For the text-containing cell, return its midpoint in (x, y) coordinate format. 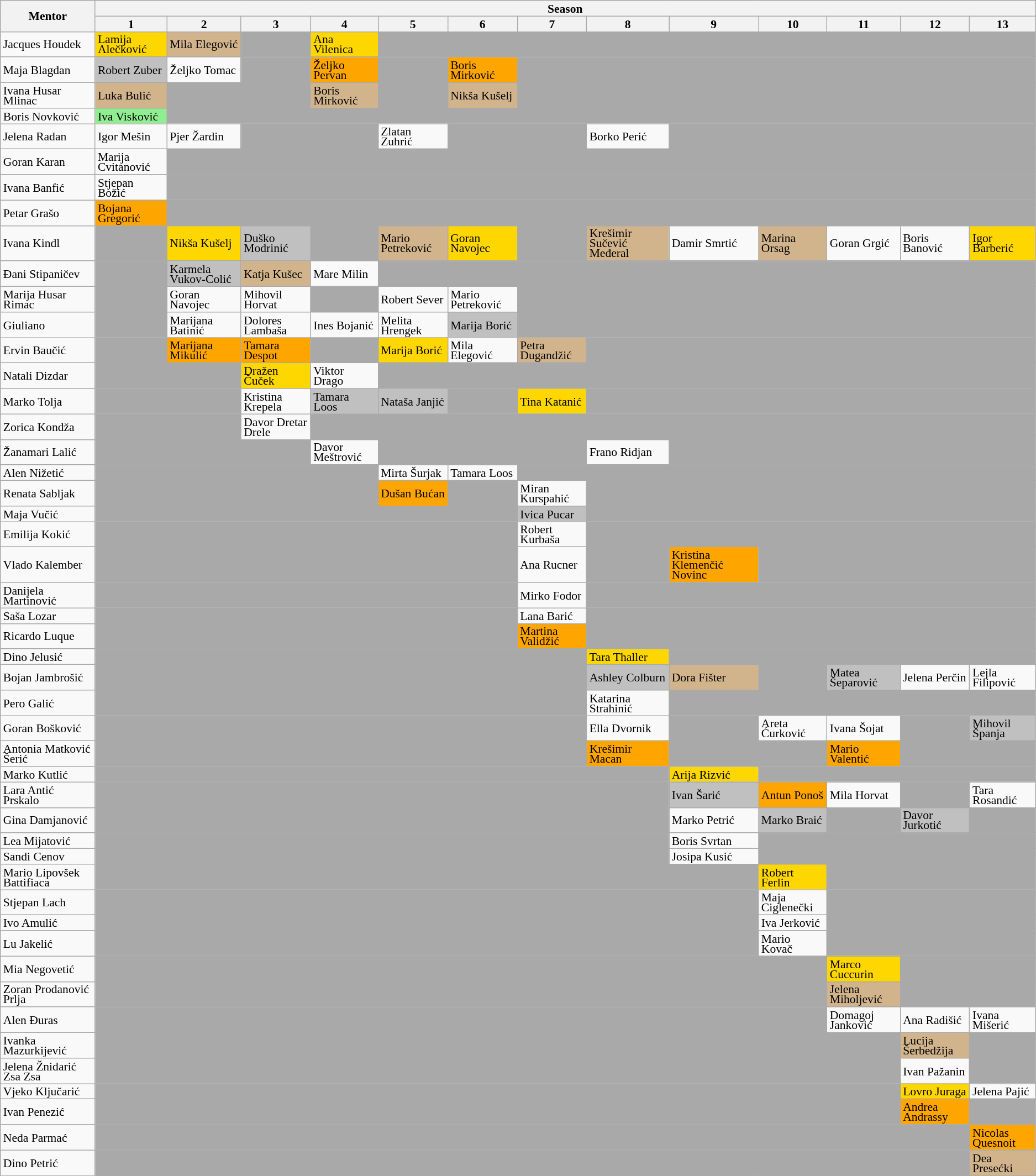
Mihovil Horvat (276, 300)
Boris Banović (935, 243)
Lovro Juraga (935, 1091)
Davor Dretar Drele (276, 427)
9 (714, 24)
Iva Jerković (793, 923)
6 (482, 24)
Đani Stipaničev (48, 274)
Mila Horvat (864, 795)
Jelena Žnidarić Zsa Zsa (48, 1071)
Davor Jurkotić (935, 820)
Ana Radišić (935, 1020)
8 (628, 24)
Mario Valentić (864, 754)
Pero Galić (48, 703)
Lucija Šerbedžija (935, 1046)
Lamija Alečković (131, 44)
Tina Katanić (551, 401)
Mirta Šurjak (413, 473)
Ricardo Luque (48, 636)
Antun Ponoš (793, 795)
Lejla Filipović (1002, 678)
Sandi Cenov (48, 857)
Goran Karan (48, 162)
Dora Fišter (714, 678)
Goran Bošković (48, 728)
Dražen Čuček (276, 376)
Viktor Drago (344, 376)
Zlatan Zuhrić (413, 136)
Katja Kušec (276, 274)
Bojana Gregorić (131, 213)
Martina Validžić (551, 636)
Ivan Penezić (48, 1112)
Maja Vučić (48, 514)
Nicolas Quesnoit (1002, 1137)
Marco Cuccurin (864, 969)
Josipa Kusić (714, 857)
Mirko Fodor (551, 595)
Marijana Mikulić (204, 350)
Ervin Baučić (48, 350)
Dušan Bućan (413, 494)
Ivan Šarić (714, 795)
Marija Husar Rimac (48, 300)
Andrea Andrassy (935, 1112)
Žanamari Lalić (48, 452)
Lara Antić Prskalo (48, 795)
2 (204, 24)
Ashley Colburn (628, 678)
Saša Lozar (48, 616)
Season (565, 8)
Marko Petrić (714, 820)
Marko Tolja (48, 401)
Ana Rucner (551, 565)
Jelena Pajić (1002, 1091)
Robert Zuber (131, 70)
Marija Cvitanović (131, 162)
Marina Orsag (793, 243)
Kristina Klemenčić Novinc (714, 565)
12 (935, 24)
Jelena Miholjević (864, 994)
Alen Đuras (48, 1020)
Miran Kurspahić (551, 494)
Areta Ćurković (793, 728)
Marko Kutlić (48, 774)
Dea Presećki (1002, 1163)
Ines Bojanić (344, 325)
Igor Barberić (1002, 243)
Bojan Jambrošić (48, 678)
Željko Pervan (344, 70)
5 (413, 24)
Matea Šeparović (864, 678)
Robert Kurbaša (551, 534)
Zorica Kondža (48, 427)
Duško Modrinić (276, 243)
Ella Dvornik (628, 728)
Melita Hrengek (413, 325)
Igor Mešin (131, 136)
Lu Jakelić (48, 943)
Stjepan Lach (48, 902)
Boris Svrtan (714, 841)
Antonia Matković Šerić (48, 754)
Tara Rosandić (1002, 795)
Gina Damjanović (48, 820)
Ivana Banfić (48, 187)
Jelena Radan (48, 136)
Ivana Šojat (864, 728)
Ivana Husar Mlinac (48, 96)
Alen Nižetić (48, 473)
Ivo Amulić (48, 923)
Petar Grašo (48, 213)
Neda Parmać (48, 1137)
Mario Lipovšek Battifiaca (48, 877)
7 (551, 24)
Lea Mijatović (48, 841)
Karmela Vukov-Colić (204, 274)
Tamara Despot (276, 350)
Frano Ridjan (628, 452)
Maja Blagdan (48, 70)
Marijana Batinić (204, 325)
Dino Petrić (48, 1163)
Boris Novković (48, 116)
3 (276, 24)
Renata Sabljak (48, 494)
Ivana Mišerić (1002, 1020)
Ana Vilenica (344, 44)
Lana Barić (551, 616)
Stjepan Božić (131, 187)
Marko Braić (793, 820)
Krešimir Macan (628, 754)
Petra Dugandžić (551, 350)
Iva Visković (131, 116)
1 (131, 24)
Pjer Žardin (204, 136)
Krešimir Sučević Međeral (628, 243)
Nataša Janjić (413, 401)
Goran Grgić (864, 243)
Emilija Kokić (48, 534)
Mihovil Španja (1002, 728)
Vjeko Ključarić (48, 1091)
Arija Rizvić (714, 774)
Katarina Strahinić (628, 703)
Ivana Kindl (48, 243)
Zoran Prodanović Prlja (48, 994)
Mia Negovetić (48, 969)
Tara Thaller (628, 657)
13 (1002, 24)
Mentor (48, 16)
Davor Meštrović (344, 452)
Robert Ferlin (793, 877)
Danijela Martinović (48, 595)
4 (344, 24)
Damir Smrtić (714, 243)
Dolores Lambaša (276, 325)
Natali Dizdar (48, 376)
Luka Bulić (131, 96)
Jelena Perčin (935, 678)
Ivanka Mazurkijević (48, 1046)
Robert Sever (413, 300)
Ivan Pažanin (935, 1071)
Giuliano (48, 325)
Mare Milin (344, 274)
Mario Kovač (793, 943)
Vlado Kalember (48, 565)
Ivica Pucar (551, 514)
Domagoj Janković (864, 1020)
Jacques Houdek (48, 44)
Dino Jelusić (48, 657)
Borko Perić (628, 136)
Željko Tomac (204, 70)
Kristina Krepela (276, 401)
Maja Ciglenečki (793, 902)
10 (793, 24)
11 (864, 24)
